Return (X, Y) of the center of cell containing provided text 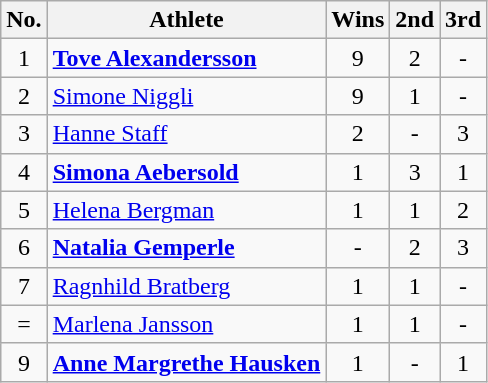
6 (24, 248)
= (24, 324)
Ragnhild Bratberg (186, 286)
No. (24, 20)
Anne Margrethe Hausken (186, 362)
4 (24, 172)
Tove Alexandersson (186, 58)
7 (24, 286)
Marlena Jansson (186, 324)
2nd (415, 20)
Wins (358, 20)
Natalia Gemperle (186, 248)
3rd (464, 20)
Helena Bergman (186, 210)
Hanne Staff (186, 134)
Athlete (186, 20)
Simona Aebersold (186, 172)
5 (24, 210)
Simone Niggli (186, 96)
